Locate the cell with the specified text and output its (X, Y) center coordinate. 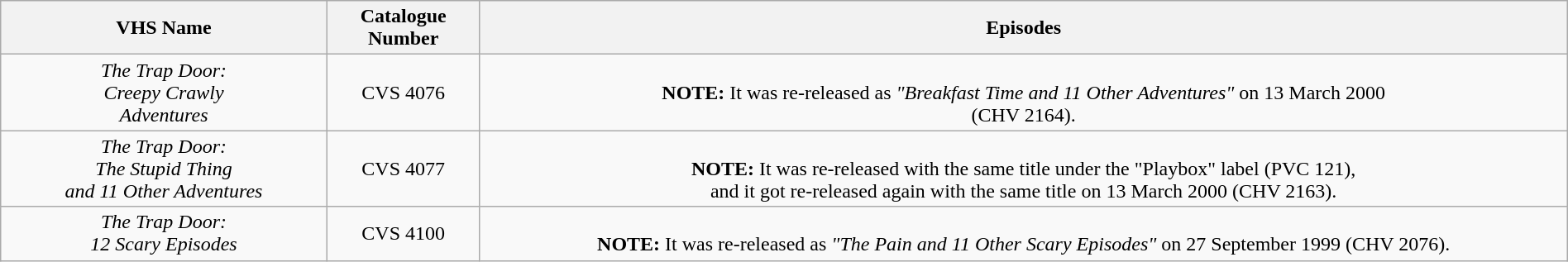
CVS 4100 (404, 233)
VHS Name (164, 28)
NOTE: It was re-released as "Breakfast Time and 11 Other Adventures" on 13 March 2000(CHV 2164). (1024, 93)
The Trap Door:Creepy CrawlyAdventures (164, 93)
The Trap Door:12 Scary Episodes (164, 233)
The Trap Door:The Stupid Thingand 11 Other Adventures (164, 169)
Catalogue Number (404, 28)
CVS 4076 (404, 93)
CVS 4077 (404, 169)
NOTE: It was re-released as "The Pain and 11 Other Scary Episodes" on 27 September 1999 (CHV 2076). (1024, 233)
Episodes (1024, 28)
